Locate the cell with the specified text and output its [X, Y] center coordinate. 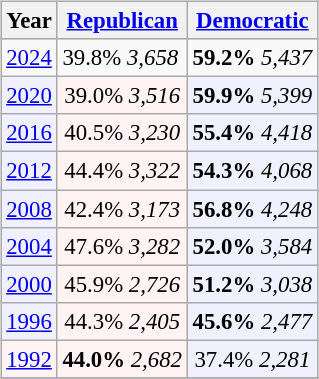
45.9% 2,726 [122, 284]
51.2% 3,038 [252, 284]
2016 [29, 133]
2012 [29, 171]
Democratic [252, 21]
44.3% 2,405 [122, 321]
39.0% 3,516 [122, 96]
40.5% 3,230 [122, 133]
59.9% 5,399 [252, 96]
1996 [29, 321]
1992 [29, 359]
47.6% 3,282 [122, 246]
42.4% 3,173 [122, 209]
56.8% 4,248 [252, 209]
44.4% 3,322 [122, 171]
55.4% 4,418 [252, 133]
Republican [122, 21]
52.0% 3,584 [252, 246]
2004 [29, 246]
2000 [29, 284]
37.4% 2,281 [252, 359]
59.2% 5,437 [252, 58]
2020 [29, 96]
45.6% 2,477 [252, 321]
2008 [29, 209]
2024 [29, 58]
44.0% 2,682 [122, 359]
54.3% 4,068 [252, 171]
39.8% 3,658 [122, 58]
Year [29, 21]
